From the cell containing the given text, extract its center point as [X, Y] coordinate. 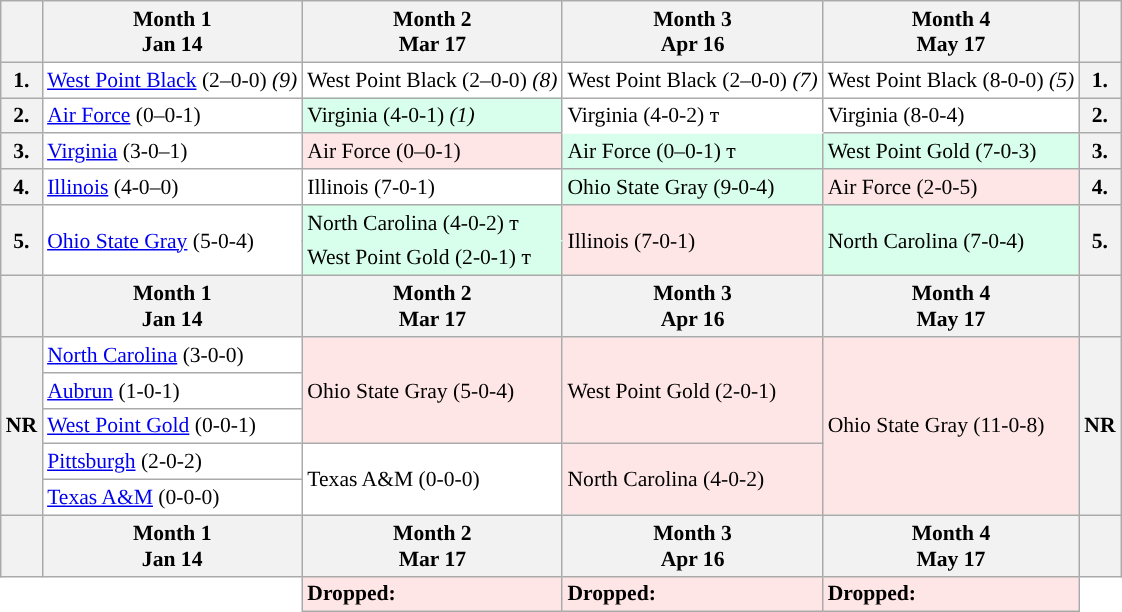
West Point Black (2–0-0) (9) [172, 80]
North Carolina (7-0-4) [952, 240]
Virginia (3-0–1) [172, 152]
West Point Gold (2-0-1) т [432, 258]
North Carolina (3-0-0) [172, 355]
Air Force (2-0-5) [952, 187]
North Carolina (4-0-2) [692, 480]
Ohio State Gray (11-0-8) [952, 426]
West Point Gold (7-0-3) [952, 152]
Pittsburgh (2-0-2) [172, 462]
Virginia (4-0-2) т [692, 116]
Air Force (0–0-1) т [692, 152]
West Point Gold (2-0-1) [692, 390]
Virginia (4-0-1) (1) [432, 116]
North Carolina (4-0-2) т [432, 223]
Aubrun (1-0-1) [172, 391]
Virginia (8-0-4) [952, 116]
Illinois (4-0–0) [172, 187]
West Point Gold (0-0-1) [172, 426]
West Point Black (2–0-0) (8) [432, 80]
Ohio State Gray (9-0-4) [692, 187]
West Point Black (2–0-0) (7) [692, 80]
West Point Black (8-0-0) (5) [952, 80]
